Output the (x, y) coordinate of the center of the cell containing the given text.  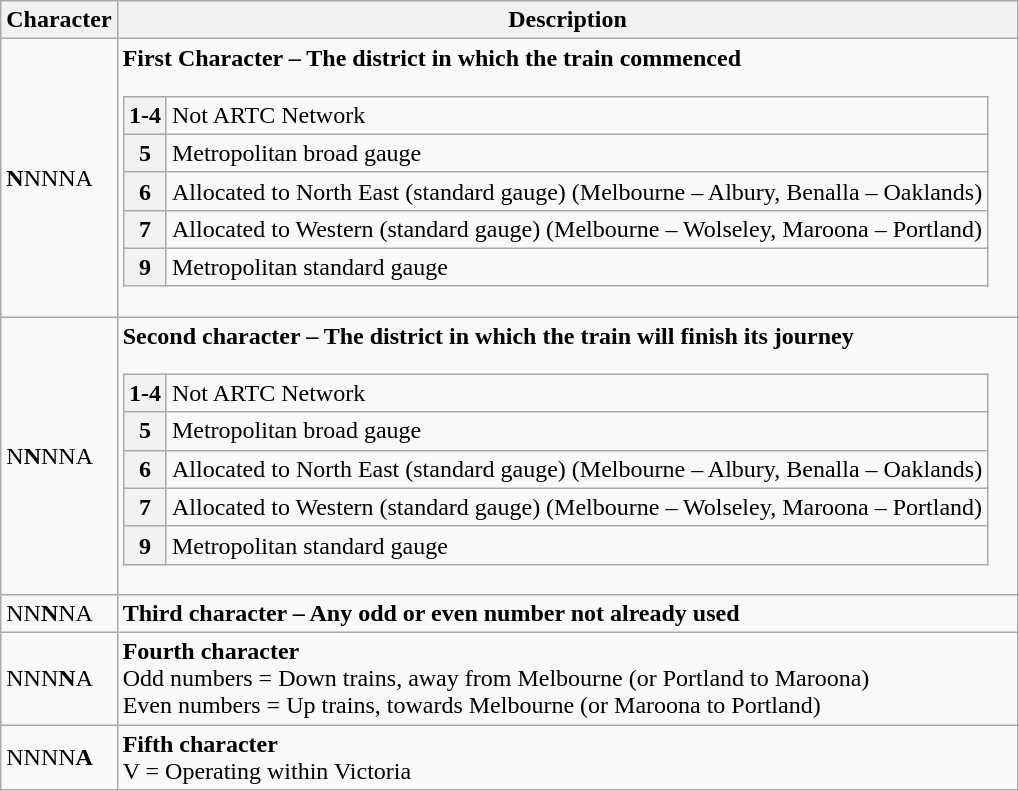
Character (59, 20)
Description (568, 20)
Fifth characterV = Operating within Victoria (568, 758)
Third character – Any odd or even number not already used (568, 614)
